Find where the given text appears and provide that cell's center as [X, Y] coordinate. 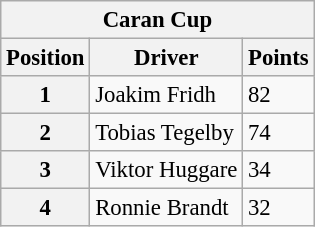
3 [46, 170]
4 [46, 208]
Points [278, 58]
32 [278, 208]
2 [46, 133]
Caran Cup [158, 20]
Joakim Fridh [166, 95]
34 [278, 170]
Ronnie Brandt [166, 208]
Position [46, 58]
Driver [166, 58]
74 [278, 133]
1 [46, 95]
Viktor Huggare [166, 170]
82 [278, 95]
Tobias Tegelby [166, 133]
